Return (x, y) of the center of cell containing provided text 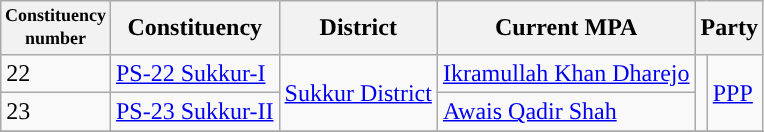
Awais Qadir Shah (566, 111)
Constituency number (56, 28)
PS-23 Sukkur-II (194, 111)
Ikramullah Khan Dharejo (566, 73)
23 (56, 111)
Constituency (194, 28)
22 (56, 73)
District (358, 28)
Party (729, 28)
PPP (735, 92)
PS-22 Sukkur-I (194, 73)
Current MPA (566, 28)
Sukkur District (358, 92)
